From the cell containing the given text, extract its center point as [x, y] coordinate. 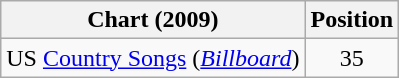
US Country Songs (Billboard) [153, 58]
Chart (2009) [153, 20]
Position [352, 20]
35 [352, 58]
